Identify which cell holds the provided text, then report its [x, y] central coordinate. 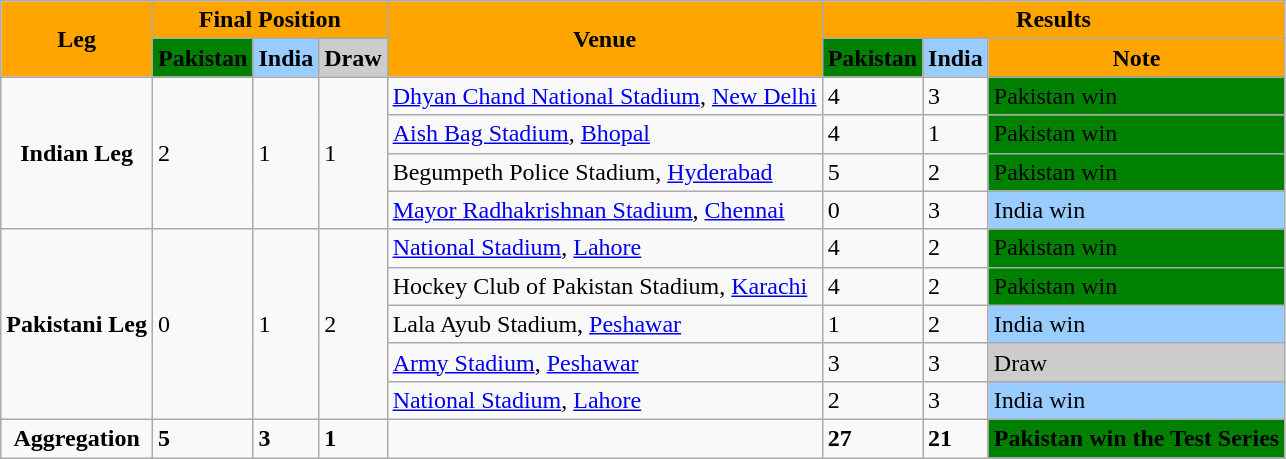
Begumpeth Police Stadium, Hyderabad [604, 172]
Hockey Club of Pakistan Stadium, Karachi [604, 286]
Pakistan win the Test Series [1136, 438]
Army Stadium, Peshawar [604, 362]
Mayor Radhakrishnan Stadium, Chennai [604, 210]
Lala Ayub Stadium, Peshawar [604, 324]
Pakistani Leg [77, 324]
Aggregation [77, 438]
27 [872, 438]
Final Position [270, 20]
Note [1136, 58]
Dhyan Chand National Stadium, New Delhi [604, 96]
Venue [604, 39]
Aish Bag Stadium, Bhopal [604, 134]
Indian Leg [77, 153]
Results [1054, 20]
21 [956, 438]
Leg [77, 39]
